From the cell containing the given text, extract its center point as (x, y) coordinate. 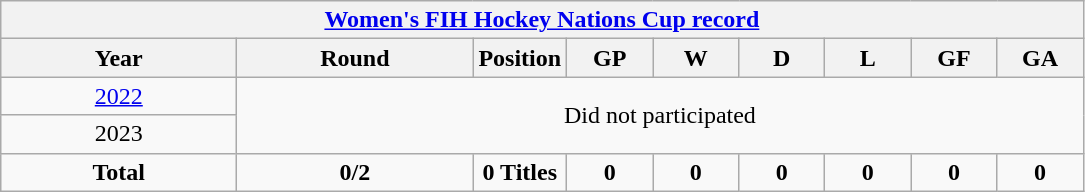
GF (954, 58)
GP (610, 58)
2023 (119, 134)
Women's FIH Hockey Nations Cup record (542, 20)
Round (355, 58)
Position (520, 58)
L (868, 58)
Total (119, 172)
D (782, 58)
2022 (119, 96)
0/2 (355, 172)
Did not participated (660, 115)
GA (1040, 58)
W (696, 58)
0 Titles (520, 172)
Year (119, 58)
